Scan for the cell matching the given text and deliver its [x, y] coordinate at center. 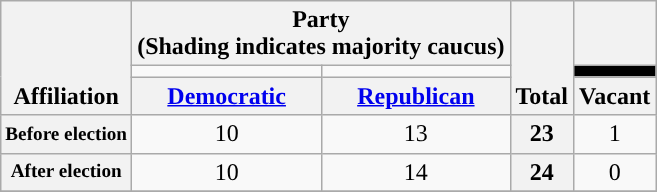
Affiliation [66, 58]
0 [615, 172]
Democratic [227, 96]
Republican [416, 96]
14 [416, 172]
13 [416, 134]
24 [542, 172]
Total [542, 58]
1 [615, 134]
Party (Shading indicates majority caucus) [321, 34]
Before election [66, 134]
After election [66, 172]
Vacant [615, 96]
23 [542, 134]
